Provide the [X, Y] coordinate of the cell's center where the given text is located.  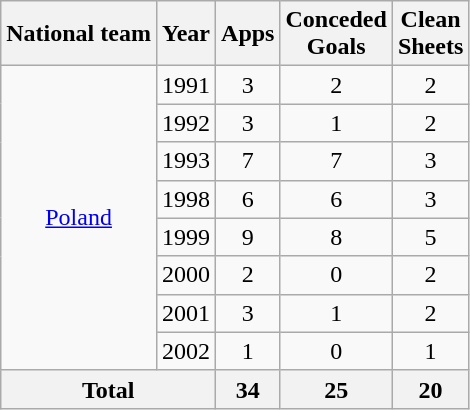
2002 [186, 351]
Apps [248, 34]
ConcededGoals [336, 34]
8 [336, 237]
20 [430, 389]
1993 [186, 161]
1998 [186, 199]
9 [248, 237]
25 [336, 389]
2000 [186, 275]
Total [108, 389]
2001 [186, 313]
National team [79, 34]
1999 [186, 237]
1991 [186, 85]
1992 [186, 123]
5 [430, 237]
CleanSheets [430, 34]
Poland [79, 218]
Year [186, 34]
34 [248, 389]
